Identify which cell holds the provided text, then report its (x, y) central coordinate. 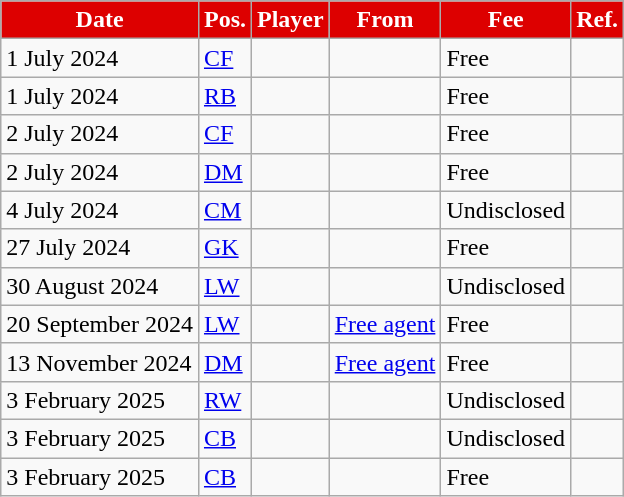
Pos. (224, 20)
From (385, 20)
20 September 2024 (100, 324)
Player (291, 20)
CM (224, 210)
Fee (506, 20)
GK (224, 248)
Ref. (598, 20)
27 July 2024 (100, 248)
4 July 2024 (100, 210)
13 November 2024 (100, 362)
30 August 2024 (100, 286)
RB (224, 96)
Date (100, 20)
RW (224, 400)
